For the text-containing cell, return its midpoint in [x, y] coordinate format. 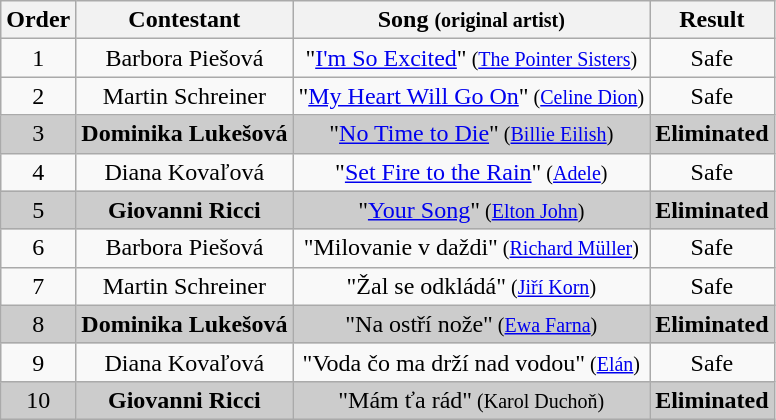
"Milovanie v daždi" (Richard Müller) [472, 248]
5 [38, 210]
Order [38, 20]
9 [38, 362]
2 [38, 96]
"Mám ťa rád" (Karol Duchoň) [472, 400]
1 [38, 58]
Result [712, 20]
"Na ostří nože" (Ewa Farna) [472, 324]
8 [38, 324]
Contestant [184, 20]
"My Heart Will Go On" (Celine Dion) [472, 96]
6 [38, 248]
10 [38, 400]
"I'm So Excited" (The Pointer Sisters) [472, 58]
Song (original artist) [472, 20]
3 [38, 134]
"Set Fire to the Rain" (Adele) [472, 172]
"Voda čo ma drží nad vodou" (Elán) [472, 362]
7 [38, 286]
"Žal se odkládá" (Jiří Korn) [472, 286]
4 [38, 172]
"No Time to Die" (Billie Eilish) [472, 134]
"Your Song" (Elton John) [472, 210]
